Return [X, Y] of the center of cell containing provided text 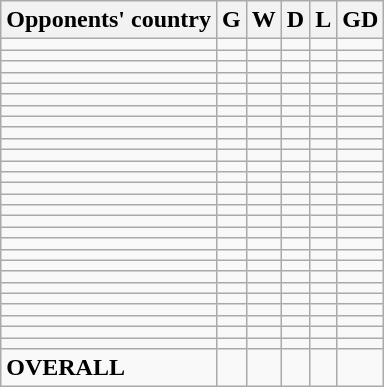
L [324, 20]
D [295, 20]
W [264, 20]
OVERALL [109, 368]
GD [360, 20]
Opponents' country [109, 20]
G [232, 20]
